Detect which cell encompasses the target text, then output its [x, y] center coordinate. 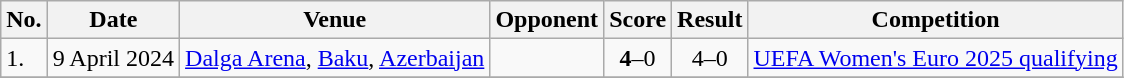
Dalga Arena, Baku, Azerbaijan [335, 58]
Opponent [547, 20]
Competition [936, 20]
Result [710, 20]
Venue [335, 20]
1. [24, 58]
9 April 2024 [113, 58]
UEFA Women's Euro 2025 qualifying [936, 58]
Score [638, 20]
No. [24, 20]
Date [113, 20]
